Return the [X, Y] coordinate for the center point of the cell that contains the specified text.  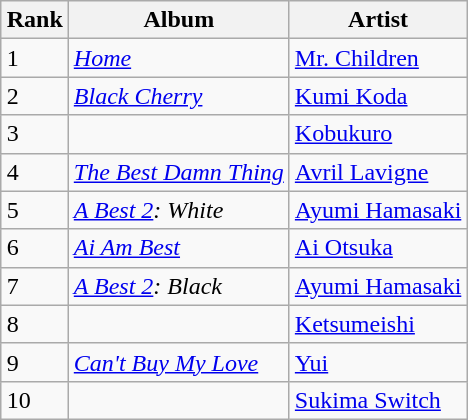
2 [34, 96]
Ketsumeishi [378, 324]
Album [178, 20]
Rank [34, 20]
5 [34, 210]
Artist [378, 20]
A Best 2: Black [178, 286]
Ai Am Best [178, 248]
Kobukuro [378, 134]
Ai Otsuka [378, 248]
Home [178, 58]
Sukima Switch [378, 400]
Mr. Children [378, 58]
9 [34, 362]
Avril Lavigne [378, 172]
3 [34, 134]
8 [34, 324]
Can't Buy My Love [178, 362]
10 [34, 400]
6 [34, 248]
A Best 2: White [178, 210]
1 [34, 58]
Yui [378, 362]
The Best Damn Thing [178, 172]
4 [34, 172]
7 [34, 286]
Black Cherry [178, 96]
Kumi Koda [378, 96]
